For the text-containing cell, return its midpoint in [x, y] coordinate format. 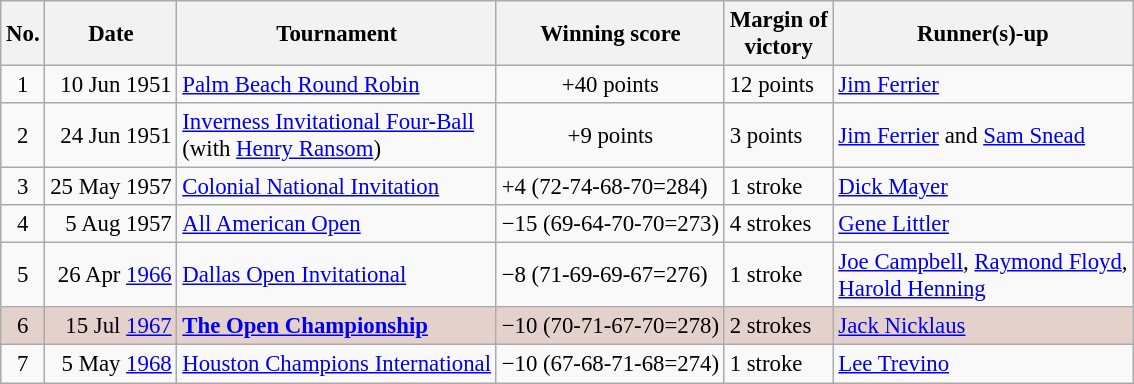
26 Apr 1966 [111, 276]
Joe Campbell, Raymond Floyd, Harold Henning [983, 276]
Gene Littler [983, 224]
7 [23, 364]
10 Jun 1951 [111, 85]
1 [23, 85]
−8 (71-69-69-67=276) [610, 276]
−10 (70-71-67-70=278) [610, 327]
2 strokes [778, 327]
No. [23, 34]
5 May 1968 [111, 364]
2 [23, 136]
+4 (72-74-68-70=284) [610, 187]
Tournament [336, 34]
5 Aug 1957 [111, 224]
Palm Beach Round Robin [336, 85]
Winning score [610, 34]
4 strokes [778, 224]
Date [111, 34]
All American Open [336, 224]
Jack Nicklaus [983, 327]
15 Jul 1967 [111, 327]
Margin ofvictory [778, 34]
3 [23, 187]
12 points [778, 85]
3 points [778, 136]
+9 points [610, 136]
Jim Ferrier and Sam Snead [983, 136]
Houston Champions International [336, 364]
−15 (69-64-70-70=273) [610, 224]
Inverness Invitational Four-Ball(with Henry Ransom) [336, 136]
6 [23, 327]
+40 points [610, 85]
24 Jun 1951 [111, 136]
Runner(s)-up [983, 34]
Jim Ferrier [983, 85]
Lee Trevino [983, 364]
Dick Mayer [983, 187]
25 May 1957 [111, 187]
Colonial National Invitation [336, 187]
4 [23, 224]
5 [23, 276]
−10 (67-68-71-68=274) [610, 364]
Dallas Open Invitational [336, 276]
The Open Championship [336, 327]
